Return the (X, Y) coordinate for the center point of the cell that contains the specified text.  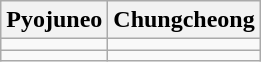
Pyojuneo (54, 20)
Chungcheong (184, 20)
